Identify which cell holds the provided text, then report its (x, y) central coordinate. 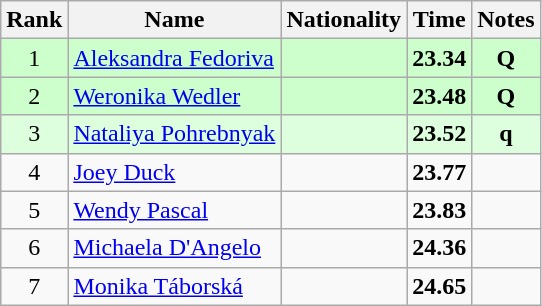
Name (174, 20)
23.48 (440, 96)
23.77 (440, 172)
q (506, 134)
Nationality (344, 20)
Aleksandra Fedoriva (174, 58)
Michaela D'Angelo (174, 248)
Joey Duck (174, 172)
23.52 (440, 134)
23.34 (440, 58)
Nataliya Pohrebnyak (174, 134)
24.36 (440, 248)
3 (34, 134)
Time (440, 20)
Monika Táborská (174, 286)
Weronika Wedler (174, 96)
2 (34, 96)
Rank (34, 20)
Wendy Pascal (174, 210)
6 (34, 248)
Notes (506, 20)
23.83 (440, 210)
4 (34, 172)
1 (34, 58)
7 (34, 286)
5 (34, 210)
24.65 (440, 286)
